Detect which cell encompasses the target text, then output its (x, y) center coordinate. 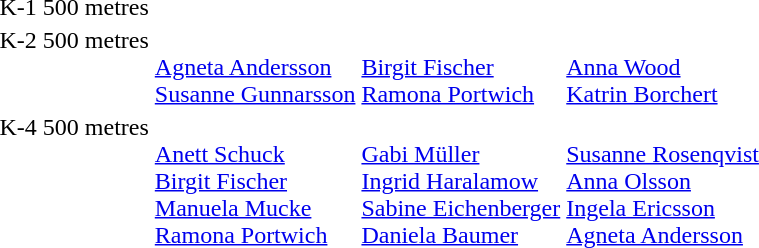
Agneta Andersson Susanne Gunnarsson (255, 67)
Birgit Fischer Ramona Portwich (461, 67)
